Determine the (x, y) coordinate at the center of the cell enclosing the given text.  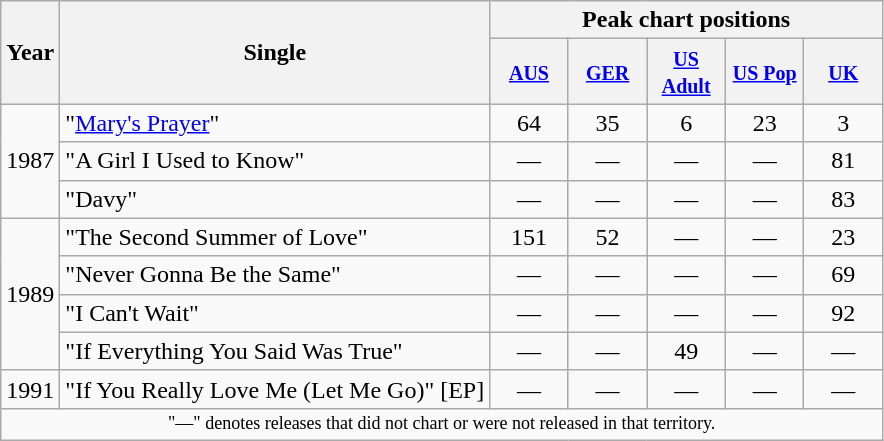
6 (686, 123)
"A Girl I Used to Know" (275, 161)
US Pop (764, 72)
1987 (30, 161)
49 (686, 351)
"If You Really Love Me (Let Me Go)" [EP] (275, 389)
"—" denotes releases that did not chart or were not released in that territory. (442, 424)
"Mary's Prayer" (275, 123)
AUS (530, 72)
3 (844, 123)
83 (844, 199)
GER (608, 72)
35 (608, 123)
"I Can't Wait" (275, 313)
81 (844, 161)
Single (275, 52)
"Davy" (275, 199)
69 (844, 275)
151 (530, 237)
"The Second Summer of Love" (275, 237)
US Adult (686, 72)
"Never Gonna Be the Same" (275, 275)
92 (844, 313)
UK (844, 72)
1989 (30, 294)
64 (530, 123)
Year (30, 52)
1991 (30, 389)
52 (608, 237)
Peak chart positions (686, 20)
"If Everything You Said Was True" (275, 351)
